Scan for the cell matching the given text and deliver its (X, Y) coordinate at center. 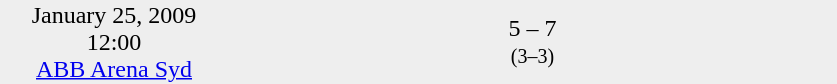
January 25, 200912:00ABB Arena Syd (114, 42)
5 – 7 (3–3) (532, 42)
